Capture the cell that displays the provided text and extract its [X, Y] central coordinate. 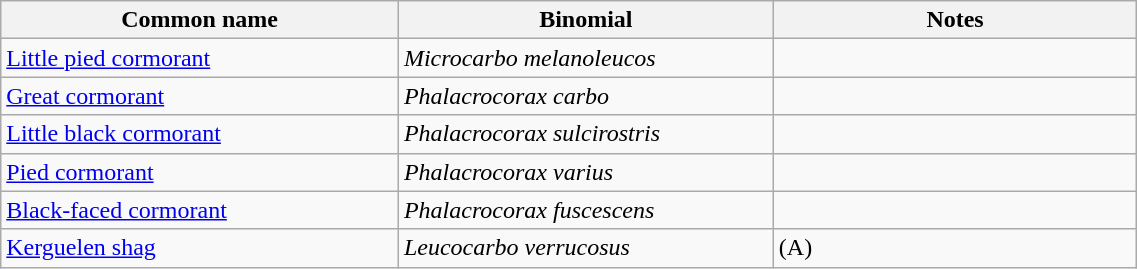
Phalacrocorax varius [586, 172]
Great cormorant [200, 96]
Phalacrocorax fuscescens [586, 210]
Little pied cormorant [200, 58]
Black-faced cormorant [200, 210]
Kerguelen shag [200, 248]
Microcarbo melanoleucos [586, 58]
Phalacrocorax sulcirostris [586, 134]
Leucocarbo verrucosus [586, 248]
(A) [955, 248]
Phalacrocorax carbo [586, 96]
Little black cormorant [200, 134]
Binomial [586, 20]
Notes [955, 20]
Pied cormorant [200, 172]
Common name [200, 20]
